Determine the [x, y] coordinate at the center of the cell enclosing the given text.  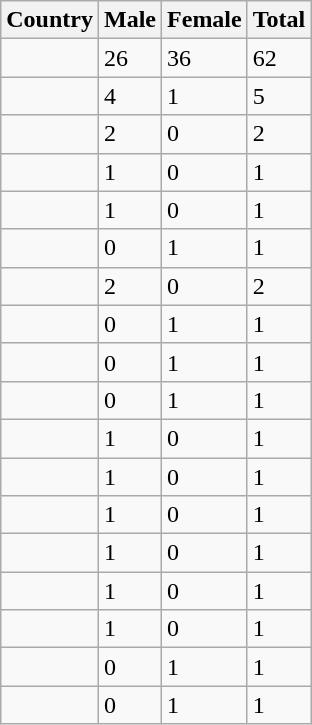
Total [279, 20]
62 [279, 58]
36 [205, 58]
Male [130, 20]
Country [50, 20]
Female [205, 20]
4 [130, 96]
5 [279, 96]
26 [130, 58]
